From the cell containing the given text, extract its center point as (X, Y) coordinate. 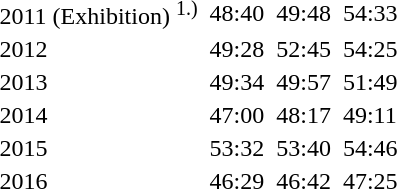
49:34 (237, 82)
49:57 (304, 82)
53:40 (304, 148)
47:00 (237, 115)
53:32 (237, 148)
48:17 (304, 115)
49:28 (237, 49)
52:45 (304, 49)
